Search for the cell housing the specified text and yield its [x, y] center coordinate. 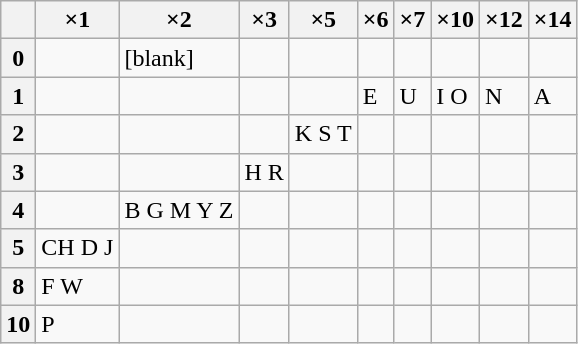
×10 [456, 20]
I O [456, 96]
H R [264, 172]
U [412, 96]
×2 [179, 20]
0 [18, 58]
×3 [264, 20]
×12 [504, 20]
B G M Y Z [179, 210]
K S T [323, 134]
N [504, 96]
10 [18, 324]
A [552, 96]
3 [18, 172]
P [78, 324]
E [376, 96]
1 [18, 96]
8 [18, 286]
2 [18, 134]
CH D J [78, 248]
5 [18, 248]
×5 [323, 20]
×7 [412, 20]
×1 [78, 20]
×14 [552, 20]
F W [78, 286]
4 [18, 210]
[blank] [179, 58]
×6 [376, 20]
